Capture the cell that displays the provided text and extract its [x, y] central coordinate. 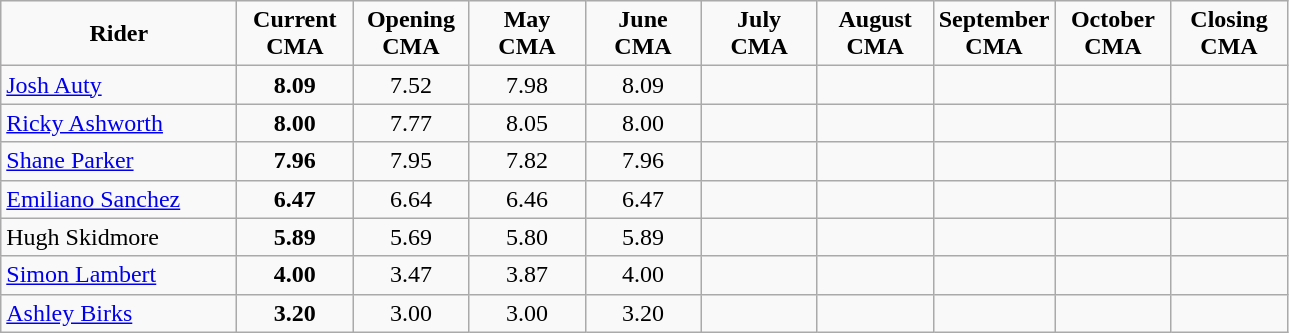
3.47 [411, 275]
Current CMA [295, 34]
6.46 [527, 199]
5.69 [411, 237]
7.52 [411, 85]
August CMA [875, 34]
7.82 [527, 161]
Shane Parker [119, 161]
Opening CMA [411, 34]
Closing CMA [1229, 34]
Simon Lambert [119, 275]
May CMA [527, 34]
June CMA [643, 34]
7.77 [411, 123]
September CMA [994, 34]
7.98 [527, 85]
6.64 [411, 199]
7.95 [411, 161]
October CMA [1113, 34]
Josh Auty [119, 85]
Rider [119, 34]
Hugh Skidmore [119, 237]
8.05 [527, 123]
3.87 [527, 275]
Ashley Birks [119, 313]
Emiliano Sanchez [119, 199]
5.80 [527, 237]
Ricky Ashworth [119, 123]
July CMA [759, 34]
